Pinpoint the cell where the given text exists, returning its [x, y] midpoint coordinate. 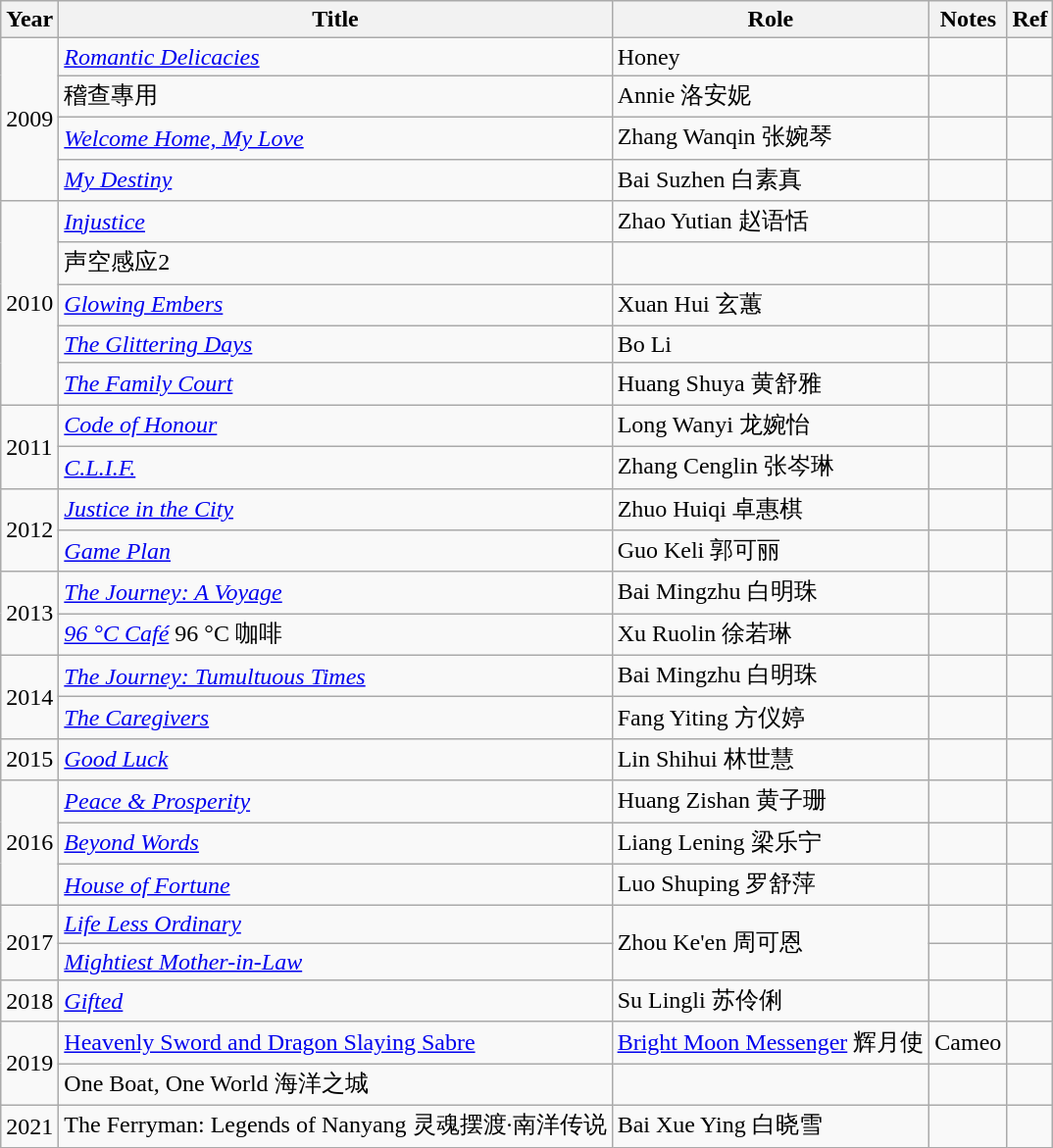
Luo Shuping 罗舒萍 [771, 884]
2015 [29, 759]
Year [29, 20]
2014 [29, 696]
Glowing Embers [335, 306]
Title [335, 20]
Game Plan [335, 551]
Beyond Words [335, 843]
Guo Keli 郭可丽 [771, 551]
Lin Shihui 林世慧 [771, 759]
Notes [969, 20]
Gifted [335, 1002]
96 °C Café 96 °C 咖啡 [335, 635]
2009 [29, 120]
2012 [29, 529]
Zhao Yutian 赵语恬 [771, 222]
The Journey: A Voyage [335, 592]
2011 [29, 447]
Romantic Delicacies [335, 57]
2018 [29, 1002]
声空感应2 [335, 263]
One Boat, One World 海洋之城 [335, 1084]
Bo Li [771, 344]
Injustice [335, 222]
Heavenly Sword and Dragon Slaying Sabre [335, 1043]
2017 [29, 943]
Welcome Home, My Love [335, 137]
The Family Court [335, 384]
Xu Ruolin 徐若琳 [771, 635]
Zhou Ke'en 周可恩 [771, 943]
C.L.I.F. [335, 467]
2016 [29, 843]
Zhang Cenglin 张岑琳 [771, 467]
House of Fortune [335, 884]
Justice in the City [335, 510]
Good Luck [335, 759]
Mightiest Mother-in-Law [335, 962]
Long Wanyi 龙婉怡 [771, 425]
The Journey: Tumultuous Times [335, 676]
稽查專用 [335, 96]
Huang Zishan 黄子珊 [771, 802]
2010 [29, 303]
Cameo [969, 1043]
Bai Suzhen 白素真 [771, 180]
2019 [29, 1063]
The Glittering Days [335, 344]
Role [771, 20]
The Ferryman: Legends of Nanyang 灵魂摆渡·南洋传说 [335, 1125]
2013 [29, 614]
2021 [29, 1125]
Ref [1029, 20]
Annie 洛安妮 [771, 96]
Honey [771, 57]
Huang Shuya 黄舒雅 [771, 384]
Su Lingli 苏伶俐 [771, 1002]
The Caregivers [335, 718]
Fang Yiting 方仪婷 [771, 718]
Liang Lening 梁乐宁 [771, 843]
Code of Honour [335, 425]
Bright Moon Messenger 辉月使 [771, 1043]
Zhang Wanqin 张婉琴 [771, 137]
My Destiny [335, 180]
Life Less Ordinary [335, 924]
Peace & Prosperity [335, 802]
Bai Xue Ying 白晓雪 [771, 1125]
Zhuo Huiqi 卓惠棋 [771, 510]
Xuan Hui 玄蕙 [771, 306]
